Pinpoint the cell where the given text exists, returning its [x, y] midpoint coordinate. 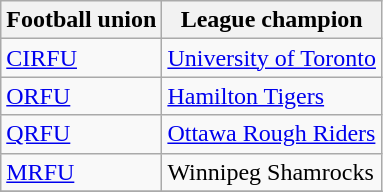
League champion [272, 20]
Hamilton Tigers [272, 96]
Ottawa Rough Riders [272, 134]
Football union [82, 20]
QRFU [82, 134]
CIRFU [82, 58]
Winnipeg Shamrocks [272, 172]
University of Toronto [272, 58]
MRFU [82, 172]
ORFU [82, 96]
